Pinpoint the cell where the given text exists, returning its (x, y) midpoint coordinate. 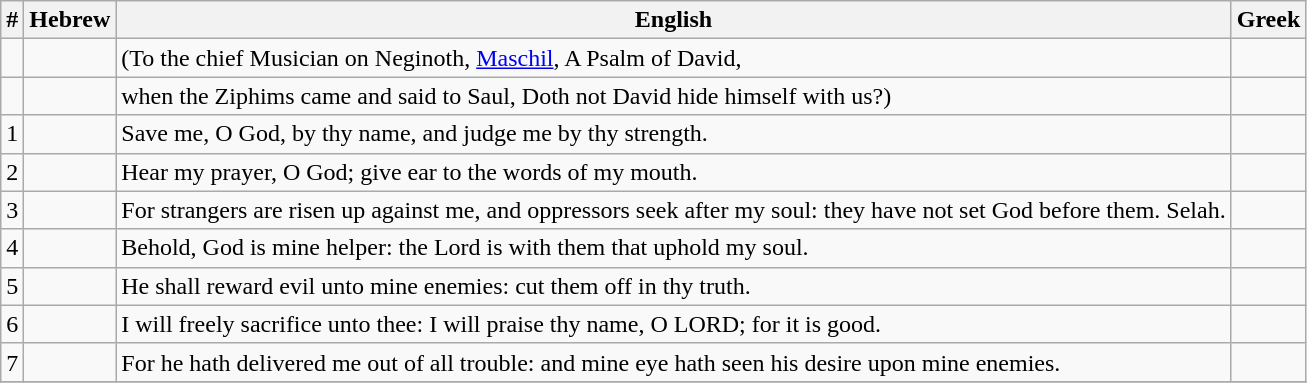
4 (12, 248)
7 (12, 362)
6 (12, 324)
He shall reward evil unto mine enemies: cut them off in thy truth. (674, 286)
English (674, 20)
For he hath delivered me out of all trouble: and mine eye hath seen his desire upon mine enemies. (674, 362)
# (12, 20)
I will freely sacrifice unto thee: I will praise thy name, O LORD; for it is good. (674, 324)
Hebrew (70, 20)
1 (12, 134)
For strangers are risen up against me, and oppressors seek after my soul: they have not set God before them. Selah. (674, 210)
2 (12, 172)
5 (12, 286)
Save me, O God, by thy name, and judge me by thy strength. (674, 134)
Behold, God is mine helper: the Lord is with them that uphold my soul. (674, 248)
Hear my prayer, O God; give ear to the words of my mouth. (674, 172)
Greek (1268, 20)
when the Ziphims came and said to Saul, Doth not David hide himself with us?) (674, 96)
(To the chief Musician on Neginoth, Maschil, A Psalm of David, (674, 58)
3 (12, 210)
